Determine the [X, Y] coordinate at the center of the cell enclosing the given text.  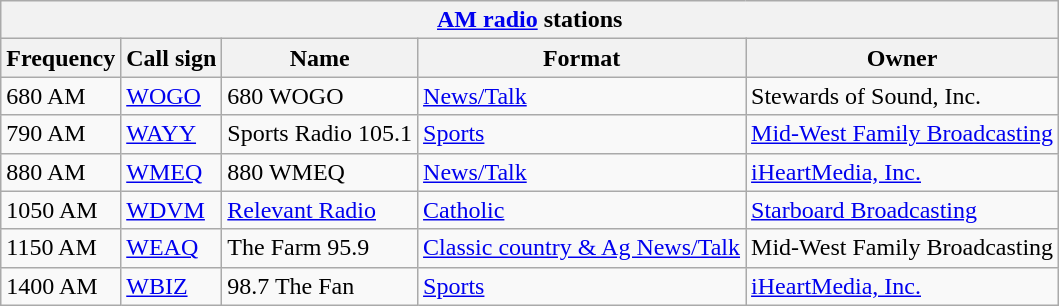
Starboard Broadcasting [902, 210]
1400 AM [61, 286]
1150 AM [61, 248]
Relevant Radio [320, 210]
880 AM [61, 172]
The Farm 95.9 [320, 248]
Name [320, 58]
Classic country & Ag News/Talk [582, 248]
WEAQ [172, 248]
AM radio stations [530, 20]
790 AM [61, 134]
Frequency [61, 58]
WAYY [172, 134]
Owner [902, 58]
680 AM [61, 96]
880 WMEQ [320, 172]
98.7 The Fan [320, 286]
1050 AM [61, 210]
Call sign [172, 58]
Format [582, 58]
Sports Radio 105.1 [320, 134]
WOGO [172, 96]
WDVM [172, 210]
Stewards of Sound, Inc. [902, 96]
Catholic [582, 210]
WMEQ [172, 172]
WBIZ [172, 286]
680 WOGO [320, 96]
